Scan for the cell matching the given text and deliver its [x, y] coordinate at center. 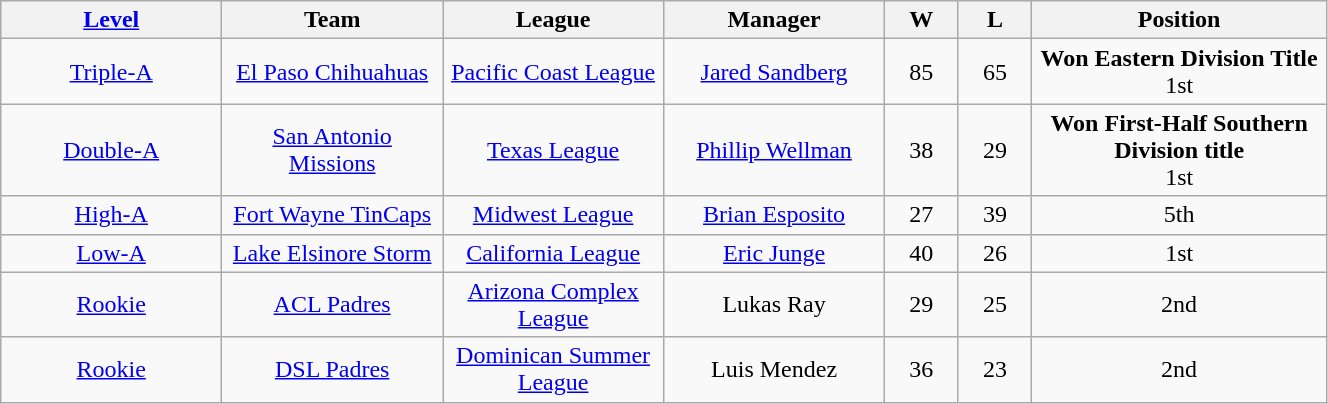
DSL Padres [332, 370]
Double-A [112, 150]
Brian Esposito [774, 215]
Arizona Complex League [554, 304]
Fort Wayne TinCaps [332, 215]
Manager [774, 20]
26 [995, 253]
El Paso Chihuahuas [332, 72]
Jared Sandberg [774, 72]
Luis Mendez [774, 370]
5th [1180, 215]
L [995, 20]
85 [922, 72]
Lake Elsinore Storm [332, 253]
Midwest League [554, 215]
Dominican Summer League [554, 370]
40 [922, 253]
California League [554, 253]
65 [995, 72]
League [554, 20]
Low-A [112, 253]
High-A [112, 215]
25 [995, 304]
39 [995, 215]
Won Eastern Division Title1st [1180, 72]
38 [922, 150]
Triple-A [112, 72]
Eric Junge [774, 253]
Texas League [554, 150]
San Antonio Missions [332, 150]
Lukas Ray [774, 304]
Phillip Wellman [774, 150]
27 [922, 215]
Level [112, 20]
36 [922, 370]
Pacific Coast League [554, 72]
W [922, 20]
23 [995, 370]
Team [332, 20]
Won First-Half Southern Division title1st [1180, 150]
Position [1180, 20]
1st [1180, 253]
ACL Padres [332, 304]
